Provide the [X, Y] coordinate of the cell's center where the given text is located.  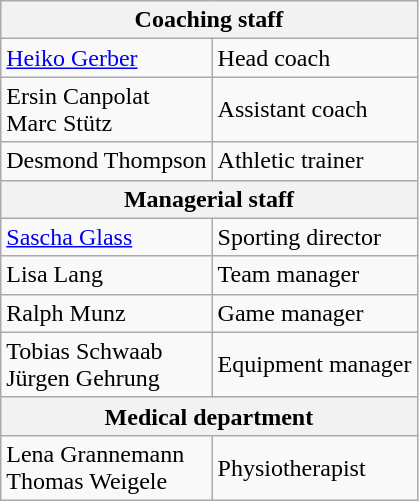
Physiotherapist [314, 468]
Medical department [209, 416]
Game manager [314, 313]
Sascha Glass [106, 237]
Ersin Canpolat Marc Stütz [106, 110]
Equipment manager [314, 364]
Managerial staff [209, 199]
Desmond Thompson [106, 161]
Athletic trainer [314, 161]
Lena Grannemann Thomas Weigele [106, 468]
Tobias Schwaab Jürgen Gehrung [106, 364]
Coaching staff [209, 20]
Assistant coach [314, 110]
Ralph Munz [106, 313]
Lisa Lang [106, 275]
Sporting director [314, 237]
Head coach [314, 58]
Team manager [314, 275]
Heiko Gerber [106, 58]
